Detect which cell encompasses the target text, then output its [x, y] center coordinate. 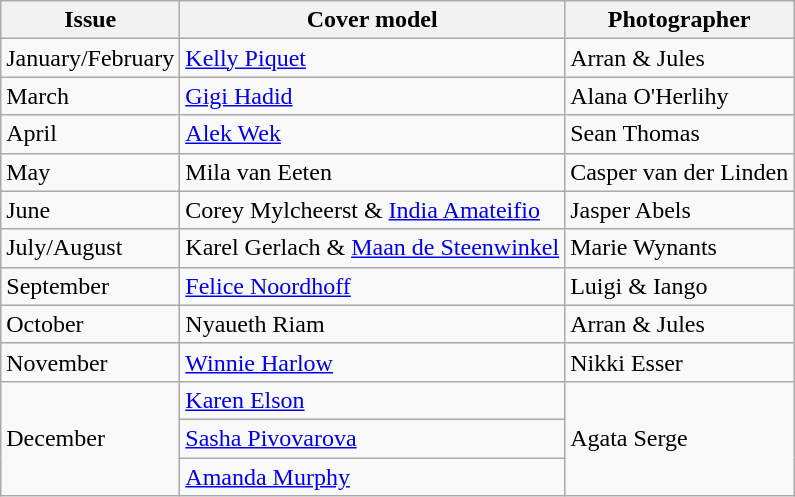
Felice Noordhoff [372, 286]
November [90, 362]
Luigi & Iango [680, 286]
Sasha Pivovarova [372, 438]
Nyaueth Riam [372, 324]
Issue [90, 20]
Sean Thomas [680, 134]
Jasper Abels [680, 210]
Marie Wynants [680, 248]
December [90, 438]
Cover model [372, 20]
Mila van Eeten [372, 172]
October [90, 324]
July/August [90, 248]
March [90, 96]
Photographer [680, 20]
January/February [90, 58]
Kelly Piquet [372, 58]
April [90, 134]
Gigi Hadid [372, 96]
Karen Elson [372, 400]
Alana O'Herlihy [680, 96]
June [90, 210]
May [90, 172]
Amanda Murphy [372, 477]
Karel Gerlach & Maan de Steenwinkel [372, 248]
Alek Wek [372, 134]
Agata Serge [680, 438]
Winnie Harlow [372, 362]
Nikki Esser [680, 362]
September [90, 286]
Corey Mylcheerst & India Amateifio [372, 210]
Casper van der Linden [680, 172]
